Return the (x, y) coordinate for the center point of the cell that contains the specified text.  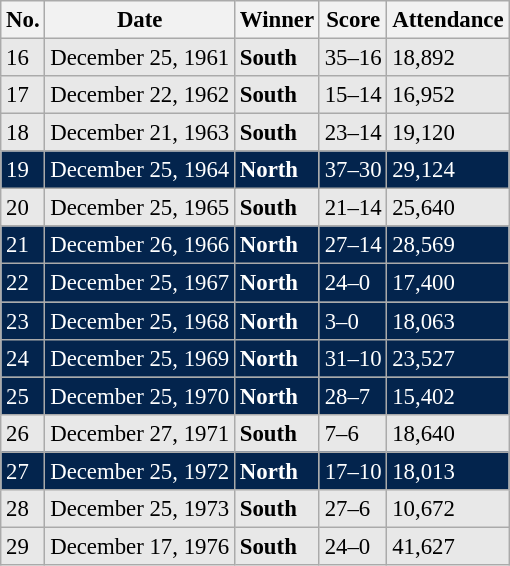
December 22, 1962 (140, 95)
16 (23, 58)
December 25, 1970 (140, 396)
19,120 (448, 133)
18,063 (448, 321)
7–6 (353, 433)
21 (23, 245)
23,527 (448, 358)
18 (23, 133)
20 (23, 208)
10,672 (448, 509)
27–6 (353, 509)
December 25, 1967 (140, 283)
December 21, 1963 (140, 133)
15–14 (353, 95)
No. (23, 20)
21–14 (353, 208)
December 25, 1968 (140, 321)
3–0 (353, 321)
December 27, 1971 (140, 433)
29 (23, 546)
18,013 (448, 471)
25 (23, 396)
27 (23, 471)
22 (23, 283)
24 (23, 358)
16,952 (448, 95)
41,627 (448, 546)
Score (353, 20)
28–7 (353, 396)
26 (23, 433)
37–30 (353, 170)
27–14 (353, 245)
December 25, 1969 (140, 358)
17–10 (353, 471)
17 (23, 95)
Date (140, 20)
31–10 (353, 358)
18,892 (448, 58)
25,640 (448, 208)
23 (23, 321)
17,400 (448, 283)
23–14 (353, 133)
18,640 (448, 433)
December 25, 1965 (140, 208)
19 (23, 170)
28,569 (448, 245)
Winner (278, 20)
29,124 (448, 170)
15,402 (448, 396)
December 26, 1966 (140, 245)
December 17, 1976 (140, 546)
35–16 (353, 58)
December 25, 1973 (140, 509)
December 25, 1961 (140, 58)
December 25, 1964 (140, 170)
December 25, 1972 (140, 471)
Attendance (448, 20)
28 (23, 509)
